Determine the [x, y] coordinate at the center of the cell enclosing the given text.  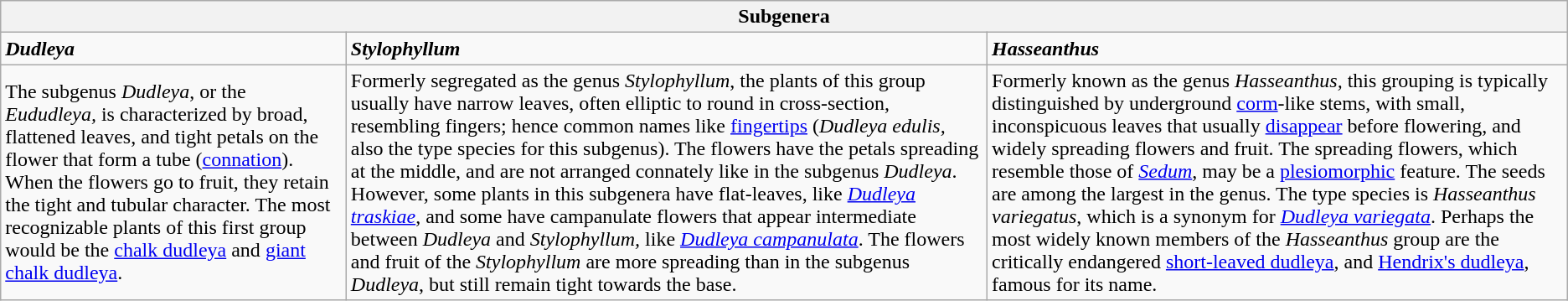
Subgenera [784, 17]
Hasseanthus [1278, 49]
Dudleya [174, 49]
Stylophyllum [667, 49]
